Determine the (x, y) coordinate at the center of the cell enclosing the given text.  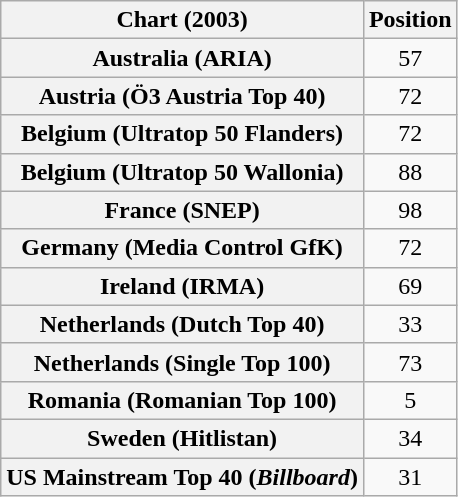
Chart (2003) (182, 20)
88 (410, 172)
Australia (ARIA) (182, 58)
73 (410, 362)
US Mainstream Top 40 (Billboard) (182, 477)
Position (410, 20)
Romania (Romanian Top 100) (182, 400)
Ireland (IRMA) (182, 286)
Germany (Media Control GfK) (182, 248)
Belgium (Ultratop 50 Flanders) (182, 134)
Belgium (Ultratop 50 Wallonia) (182, 172)
Austria (Ö3 Austria Top 40) (182, 96)
31 (410, 477)
33 (410, 324)
5 (410, 400)
98 (410, 210)
Netherlands (Dutch Top 40) (182, 324)
57 (410, 58)
34 (410, 438)
France (SNEP) (182, 210)
Sweden (Hitlistan) (182, 438)
69 (410, 286)
Netherlands (Single Top 100) (182, 362)
